Find where the given text appears and provide that cell's center as (X, Y) coordinate. 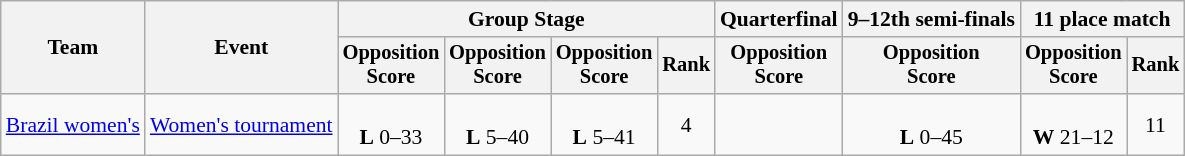
L 0–33 (392, 124)
Event (242, 48)
Brazil women's (73, 124)
9–12th semi-finals (932, 19)
Women's tournament (242, 124)
W 21–12 (1074, 124)
Quarterfinal (779, 19)
4 (686, 124)
L 0–45 (932, 124)
L 5–40 (498, 124)
Team (73, 48)
11 (1156, 124)
11 place match (1102, 19)
L 5–41 (604, 124)
Group Stage (526, 19)
